Scan for the cell matching the given text and deliver its [x, y] coordinate at center. 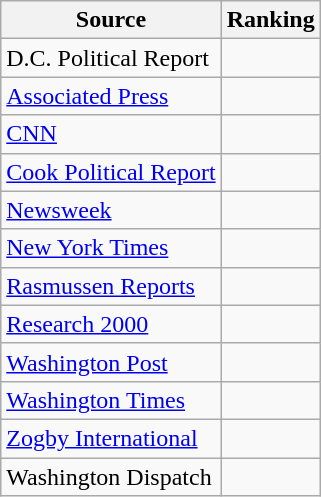
CNN [111, 134]
Washington Dispatch [111, 477]
Cook Political Report [111, 172]
Rasmussen Reports [111, 286]
Associated Press [111, 96]
Ranking [270, 20]
New York Times [111, 248]
Source [111, 20]
Zogby International [111, 438]
Washington Post [111, 362]
Research 2000 [111, 324]
D.C. Political Report [111, 58]
Newsweek [111, 210]
Washington Times [111, 400]
